Return [X, Y] of the center of cell containing provided text 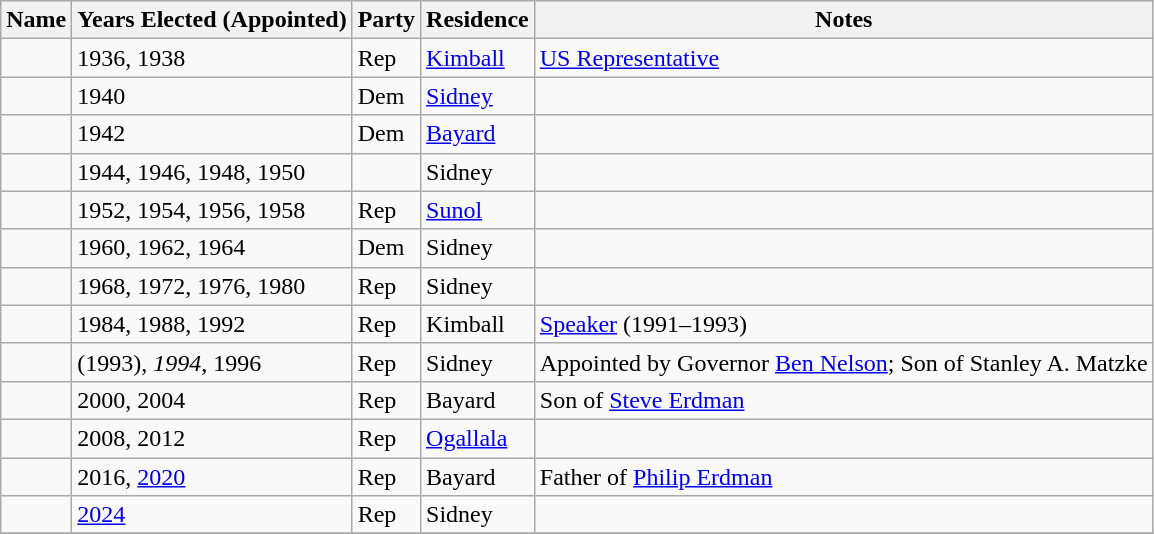
2016, 2020 [212, 477]
1984, 1988, 1992 [212, 324]
1968, 1972, 1976, 1980 [212, 286]
1942 [212, 134]
1936, 1938 [212, 58]
Son of Steve Erdman [844, 400]
Speaker (1991–1993) [844, 324]
Years Elected (Appointed) [212, 20]
1940 [212, 96]
(1993), 1994, 1996 [212, 362]
2024 [212, 515]
2008, 2012 [212, 438]
Father of Philip Erdman [844, 477]
1952, 1954, 1956, 1958 [212, 210]
Name [36, 20]
1944, 1946, 1948, 1950 [212, 172]
1960, 1962, 1964 [212, 248]
US Representative [844, 58]
Party [386, 20]
Notes [844, 20]
Residence [478, 20]
2000, 2004 [212, 400]
Ogallala [478, 438]
Sunol [478, 210]
Appointed by Governor Ben Nelson; Son of Stanley A. Matzke [844, 362]
